Find where the given text appears and provide that cell's center as [x, y] coordinate. 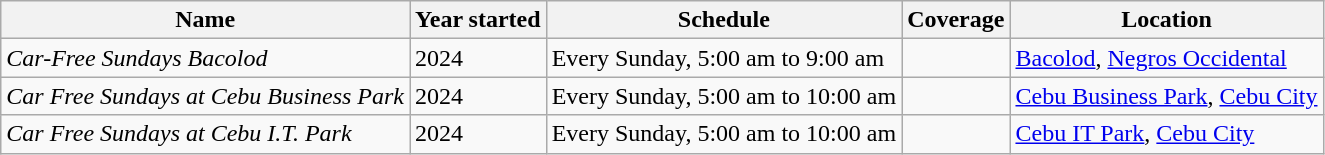
Cebu IT Park, Cebu City [1166, 134]
Schedule [724, 20]
Car Free Sundays at Cebu Business Park [206, 96]
Car-Free Sundays Bacolod [206, 58]
Car Free Sundays at Cebu I.T. Park [206, 134]
Name [206, 20]
Location [1166, 20]
Coverage [956, 20]
Bacolod, Negros Occidental [1166, 58]
Every Sunday, 5:00 am to 9:00 am [724, 58]
Year started [478, 20]
Cebu Business Park, Cebu City [1166, 96]
